Locate the cell with the specified text and output its (x, y) center coordinate. 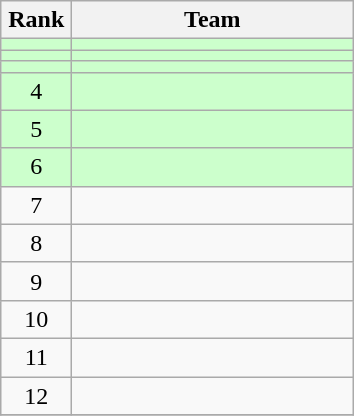
11 (36, 357)
8 (36, 243)
4 (36, 91)
7 (36, 205)
9 (36, 281)
5 (36, 129)
12 (36, 395)
Team (212, 20)
Rank (36, 20)
6 (36, 167)
10 (36, 319)
